Scan for the cell matching the given text and deliver its (X, Y) coordinate at center. 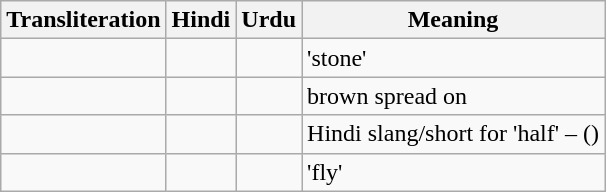
Hindi slang/short for 'half' – () (454, 134)
'fly' (454, 172)
Transliteration (84, 20)
Urdu (269, 20)
Meaning (454, 20)
'stone' (454, 58)
Hindi (201, 20)
brown spread on (454, 96)
